Detect which cell encompasses the target text, then output its (X, Y) center coordinate. 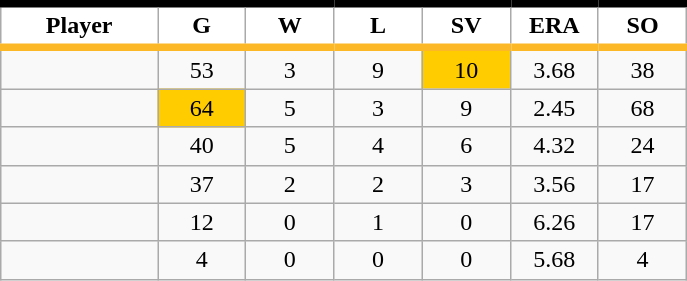
3.56 (554, 184)
2.45 (554, 108)
6 (466, 146)
64 (202, 108)
38 (642, 68)
10 (466, 68)
5.68 (554, 260)
G (202, 26)
6.26 (554, 222)
68 (642, 108)
12 (202, 222)
SO (642, 26)
Player (80, 26)
24 (642, 146)
3.68 (554, 68)
37 (202, 184)
W (290, 26)
4.32 (554, 146)
SV (466, 26)
1 (378, 222)
40 (202, 146)
L (378, 26)
ERA (554, 26)
53 (202, 68)
